Return the [X, Y] coordinate for the center point of the cell that contains the specified text.  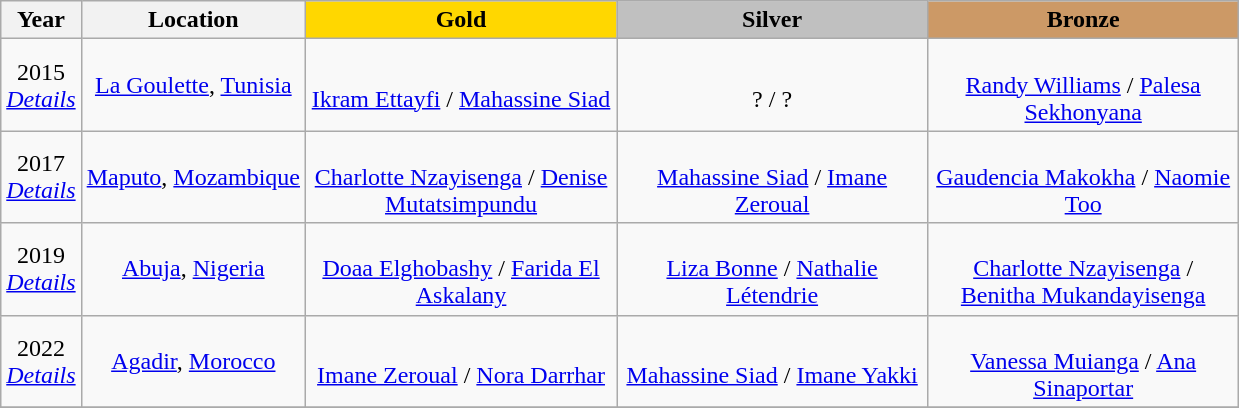
Agadir, Morocco [193, 361]
Charlotte Nzayisenga / Denise Mutatsimpundu [462, 177]
Location [193, 20]
Vanessa Muianga / Ana Sinaportar [1084, 361]
2017 Details [41, 177]
2015 Details [41, 85]
La Goulette, Tunisia [193, 85]
Abuja, Nigeria [193, 269]
2022 Details [41, 361]
Year [41, 20]
Bronze [1084, 20]
Mahassine Siad / Imane Yakki [772, 361]
Maputo, Mozambique [193, 177]
Liza Bonne / Nathalie Létendrie [772, 269]
Charlotte Nzayisenga / Benitha Mukandayisenga [1084, 269]
Imane Zeroual / Nora Darrhar [462, 361]
? / ? [772, 85]
Silver [772, 20]
2019 Details [41, 269]
Gaudencia Makokha / Naomie Too [1084, 177]
Ikram Ettayfi / Mahassine Siad [462, 85]
Doaa Elghobashy / Farida El Askalany [462, 269]
Gold [462, 20]
Randy Williams / Palesa Sekhonyana [1084, 85]
Mahassine Siad / Imane Zeroual [772, 177]
